For the text-containing cell, return its midpoint in (X, Y) coordinate format. 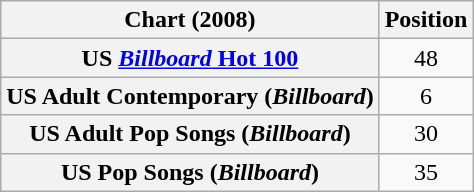
Position (426, 20)
30 (426, 134)
US Pop Songs (Billboard) (190, 172)
Chart (2008) (190, 20)
US Adult Contemporary (Billboard) (190, 96)
US Billboard Hot 100 (190, 58)
48 (426, 58)
35 (426, 172)
6 (426, 96)
US Adult Pop Songs (Billboard) (190, 134)
